Identify which cell holds the provided text, then report its (x, y) central coordinate. 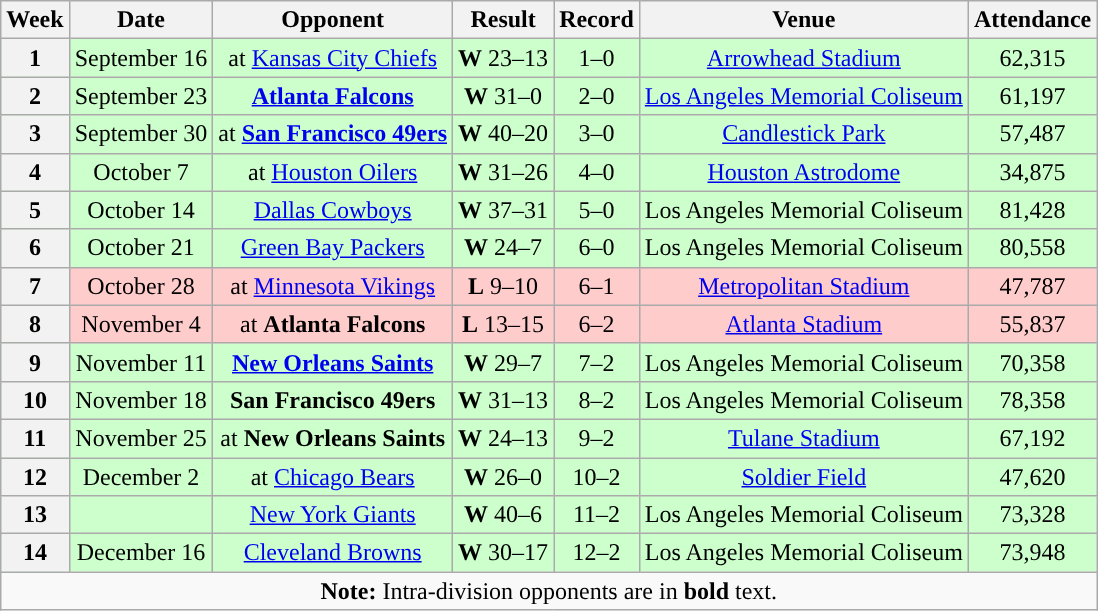
New York Giants (333, 515)
73,328 (1032, 515)
7 (35, 286)
1–0 (597, 58)
at Chicago Bears (333, 477)
Tulane Stadium (804, 438)
W 29–7 (504, 362)
at San Francisco 49ers (333, 134)
55,837 (1032, 324)
57,487 (1032, 134)
12–2 (597, 553)
2 (35, 96)
Week (35, 20)
61,197 (1032, 96)
September 30 (141, 134)
Date (141, 20)
11–2 (597, 515)
Attendance (1032, 20)
3 (35, 134)
78,358 (1032, 400)
Record (597, 20)
October 28 (141, 286)
Dallas Cowboys (333, 210)
Opponent (333, 20)
W 24–13 (504, 438)
October 21 (141, 248)
9 (35, 362)
6 (35, 248)
Atlanta Stadium (804, 324)
W 31–0 (504, 96)
at Houston Oilers (333, 172)
8 (35, 324)
2–0 (597, 96)
San Francisco 49ers (333, 400)
6–0 (597, 248)
October 14 (141, 210)
6–2 (597, 324)
October 7 (141, 172)
Result (504, 20)
W 26–0 (504, 477)
34,875 (1032, 172)
W 24–7 (504, 248)
September 16 (141, 58)
Atlanta Falcons (333, 96)
L 9–10 (504, 286)
8–2 (597, 400)
80,558 (1032, 248)
New Orleans Saints (333, 362)
Houston Astrodome (804, 172)
November 18 (141, 400)
14 (35, 553)
November 11 (141, 362)
Green Bay Packers (333, 248)
47,620 (1032, 477)
September 23 (141, 96)
Candlestick Park (804, 134)
at Atlanta Falcons (333, 324)
70,358 (1032, 362)
3–0 (597, 134)
9–2 (597, 438)
W 30–17 (504, 553)
November 4 (141, 324)
Note: Intra-division opponents are in bold text. (549, 591)
6–1 (597, 286)
73,948 (1032, 553)
W 40–20 (504, 134)
5–0 (597, 210)
12 (35, 477)
Arrowhead Stadium (804, 58)
4 (35, 172)
67,192 (1032, 438)
W 31–26 (504, 172)
Cleveland Browns (333, 553)
W 31–13 (504, 400)
Soldier Field (804, 477)
10–2 (597, 477)
at New Orleans Saints (333, 438)
Metropolitan Stadium (804, 286)
W 37–31 (504, 210)
10 (35, 400)
November 25 (141, 438)
W 40–6 (504, 515)
1 (35, 58)
at Minnesota Vikings (333, 286)
L 13–15 (504, 324)
Venue (804, 20)
11 (35, 438)
5 (35, 210)
47,787 (1032, 286)
62,315 (1032, 58)
7–2 (597, 362)
81,428 (1032, 210)
December 2 (141, 477)
13 (35, 515)
at Kansas City Chiefs (333, 58)
W 23–13 (504, 58)
December 16 (141, 553)
4–0 (597, 172)
